Provide the (x, y) coordinate of the cell's center where the given text is located.  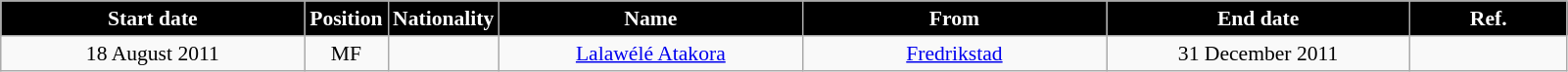
18 August 2011 (153, 54)
End date (1259, 18)
Position (347, 18)
Lalawélé Atakora (650, 54)
Ref. (1489, 18)
Nationality (443, 18)
Start date (153, 18)
From (954, 18)
31 December 2011 (1259, 54)
MF (347, 54)
Name (650, 18)
Fredrikstad (954, 54)
